For the text-containing cell, return its midpoint in [X, Y] coordinate format. 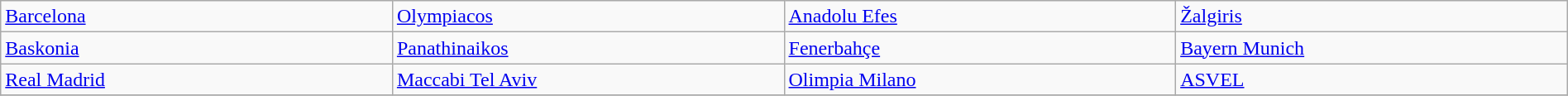
Barcelona [197, 17]
Žalgiris [1372, 17]
ASVEL [1372, 79]
Bayern Munich [1372, 48]
Real Madrid [197, 79]
Maccabi Tel Aviv [588, 79]
Anadolu Efes [980, 17]
Baskonia [197, 48]
Olympiacos [588, 17]
Olimpia Milano [980, 79]
Fenerbahçe [980, 48]
Panathinaikos [588, 48]
